Pinpoint the cell where the given text exists, returning its [x, y] midpoint coordinate. 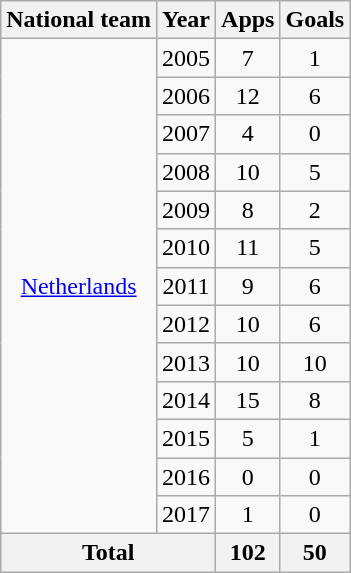
2008 [186, 172]
2013 [186, 362]
2017 [186, 515]
Apps [248, 20]
2015 [186, 438]
2005 [186, 58]
Total [108, 553]
12 [248, 96]
2009 [186, 210]
Year [186, 20]
50 [315, 553]
National team [79, 20]
Netherlands [79, 286]
15 [248, 400]
2006 [186, 96]
2014 [186, 400]
2016 [186, 477]
4 [248, 134]
11 [248, 248]
2012 [186, 324]
2011 [186, 286]
Goals [315, 20]
2010 [186, 248]
2 [315, 210]
2007 [186, 134]
102 [248, 553]
7 [248, 58]
9 [248, 286]
